Return the [x, y] coordinate for the center point of the cell that contains the specified text.  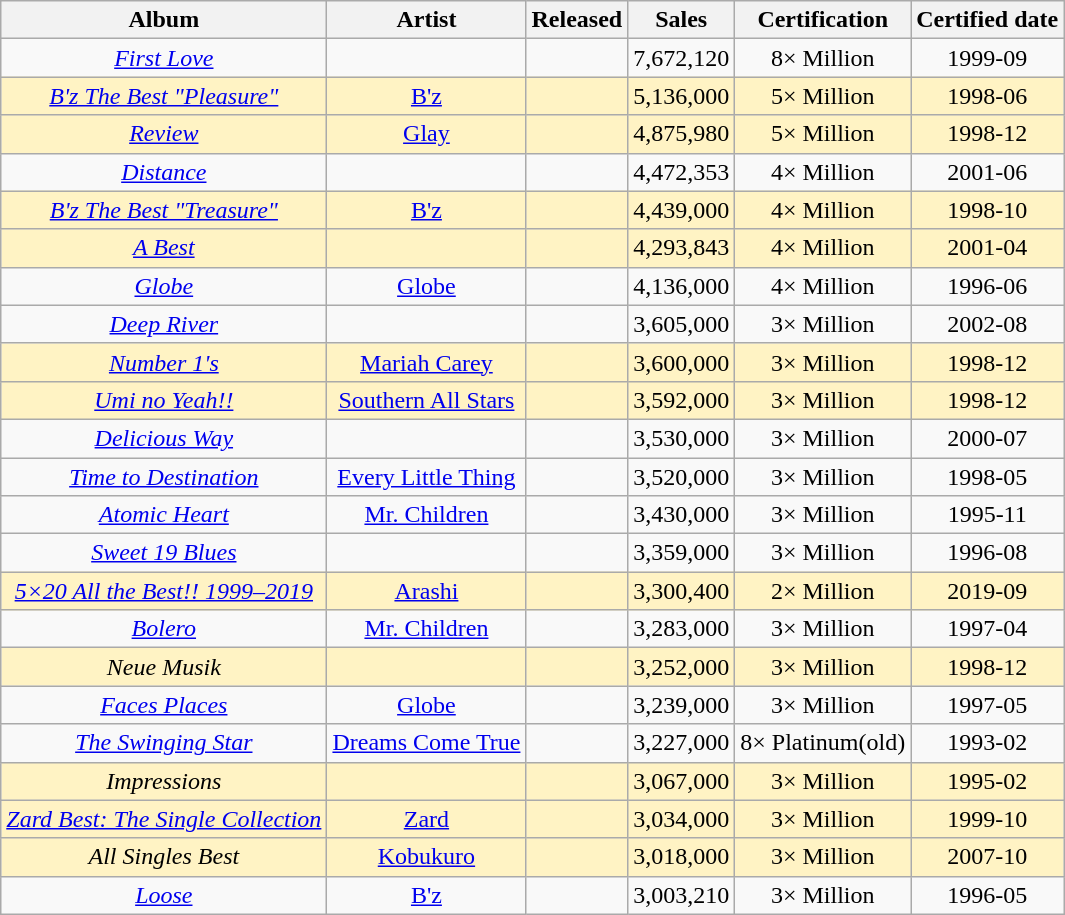
Sales [682, 20]
2000-07 [988, 438]
A Best [164, 248]
Time to Destination [164, 477]
First Love [164, 58]
3,600,000 [682, 362]
3,605,000 [682, 324]
2001-04 [988, 248]
3,239,000 [682, 705]
2× Million [823, 591]
Mariah Carey [426, 362]
1995-02 [988, 781]
4,136,000 [682, 286]
Zard Best: The Single Collection [164, 819]
Loose [164, 895]
1998-06 [988, 96]
Released [577, 20]
B'z The Best "Pleasure" [164, 96]
1996-05 [988, 895]
4,472,353 [682, 172]
Kobukuro [426, 857]
Delicious Way [164, 438]
2001-06 [988, 172]
1998-10 [988, 210]
Zard [426, 819]
5,136,000 [682, 96]
3,252,000 [682, 667]
Review [164, 134]
1999-09 [988, 58]
3,592,000 [682, 400]
Southern All Stars [426, 400]
4,439,000 [682, 210]
All Singles Best [164, 857]
7,672,120 [682, 58]
3,430,000 [682, 515]
Deep River [164, 324]
4,875,980 [682, 134]
Distance [164, 172]
The Swinging Star [164, 743]
1997-05 [988, 705]
3,018,000 [682, 857]
8× Million [823, 58]
3,003,210 [682, 895]
4,293,843 [682, 248]
3,227,000 [682, 743]
Neue Musik [164, 667]
2002-08 [988, 324]
3,283,000 [682, 629]
1996-06 [988, 286]
3,300,400 [682, 591]
2019-09 [988, 591]
1998-05 [988, 477]
1995-11 [988, 515]
3,067,000 [682, 781]
3,034,000 [682, 819]
Impressions [164, 781]
Bolero [164, 629]
Certified date [988, 20]
3,520,000 [682, 477]
1993-02 [988, 743]
B'z The Best "Treasure" [164, 210]
Atomic Heart [164, 515]
Faces Places [164, 705]
2007-10 [988, 857]
Artist [426, 20]
Dreams Come True [426, 743]
8× Platinum(old) [823, 743]
Number 1's [164, 362]
Glay [426, 134]
Every Little Thing [426, 477]
1997-04 [988, 629]
Album [164, 20]
1996-08 [988, 553]
Certification [823, 20]
5×20 All the Best!! 1999–2019 [164, 591]
Arashi [426, 591]
3,530,000 [682, 438]
Umi no Yeah!! [164, 400]
1999-10 [988, 819]
3,359,000 [682, 553]
Sweet 19 Blues [164, 553]
